Detect which cell encompasses the target text, then output its [x, y] center coordinate. 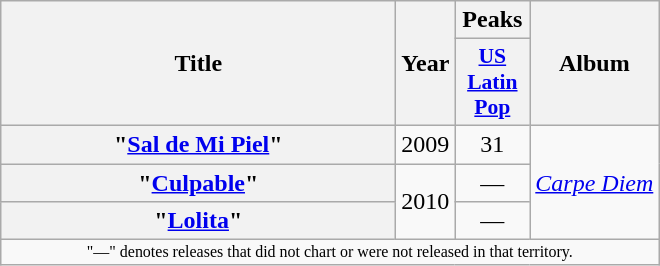
Peaks [492, 20]
2009 [426, 144]
2010 [426, 202]
Carpe Diem [594, 182]
"—" denotes releases that did not chart or were not released in that territory. [330, 252]
Year [426, 64]
"Lolita" [198, 221]
"Culpable" [198, 183]
31 [492, 144]
USLatinPop [492, 82]
Album [594, 64]
"Sal de Mi Piel" [198, 144]
Title [198, 64]
